Determine the (x, y) coordinate at the center of the cell enclosing the given text.  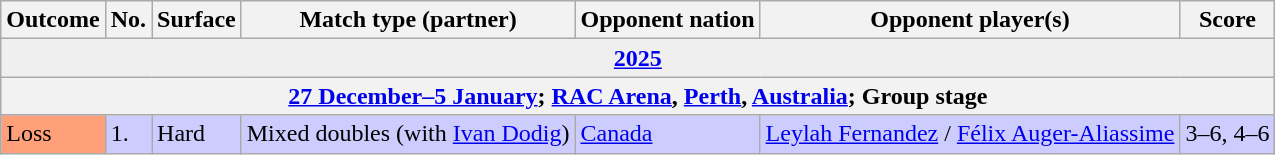
Outcome (53, 20)
Hard (197, 134)
Loss (53, 134)
Canada (668, 134)
Surface (197, 20)
No. (128, 20)
2025 (638, 58)
Opponent player(s) (970, 20)
Match type (partner) (408, 20)
Score (1228, 20)
Mixed doubles (with Ivan Dodig) (408, 134)
Leylah Fernandez / Félix Auger-Aliassime (970, 134)
Opponent nation (668, 20)
1. (128, 134)
3–6, 4–6 (1228, 134)
27 December–5 January; RAC Arena, Perth, Australia; Group stage (638, 96)
